Return the (x, y) coordinate for the center point of the cell that contains the specified text.  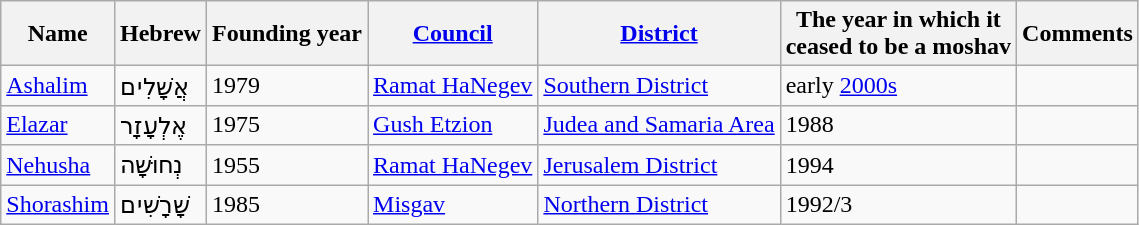
אֲשָׁלִים (160, 86)
1994 (898, 165)
Judea and Samaria Area (659, 125)
Ashalim (58, 86)
Jerusalem District (659, 165)
Shorashim (58, 204)
אֶלְעָזָר (160, 125)
שָׁרָשִׁים (160, 204)
Founding year (286, 34)
District (659, 34)
early 2000s (898, 86)
1985 (286, 204)
Hebrew (160, 34)
Misgav (453, 204)
Comments (1078, 34)
1988 (898, 125)
Northern District (659, 204)
The year in which itceased to be a moshav (898, 34)
Southern District (659, 86)
1992/3 (898, 204)
Nehusha (58, 165)
נְחוּשָׁה (160, 165)
Gush Etzion (453, 125)
Elazar (58, 125)
Council (453, 34)
1955 (286, 165)
1979 (286, 86)
Name (58, 34)
1975 (286, 125)
